Provide the (x, y) coordinate of the cell's center where the given text is located.  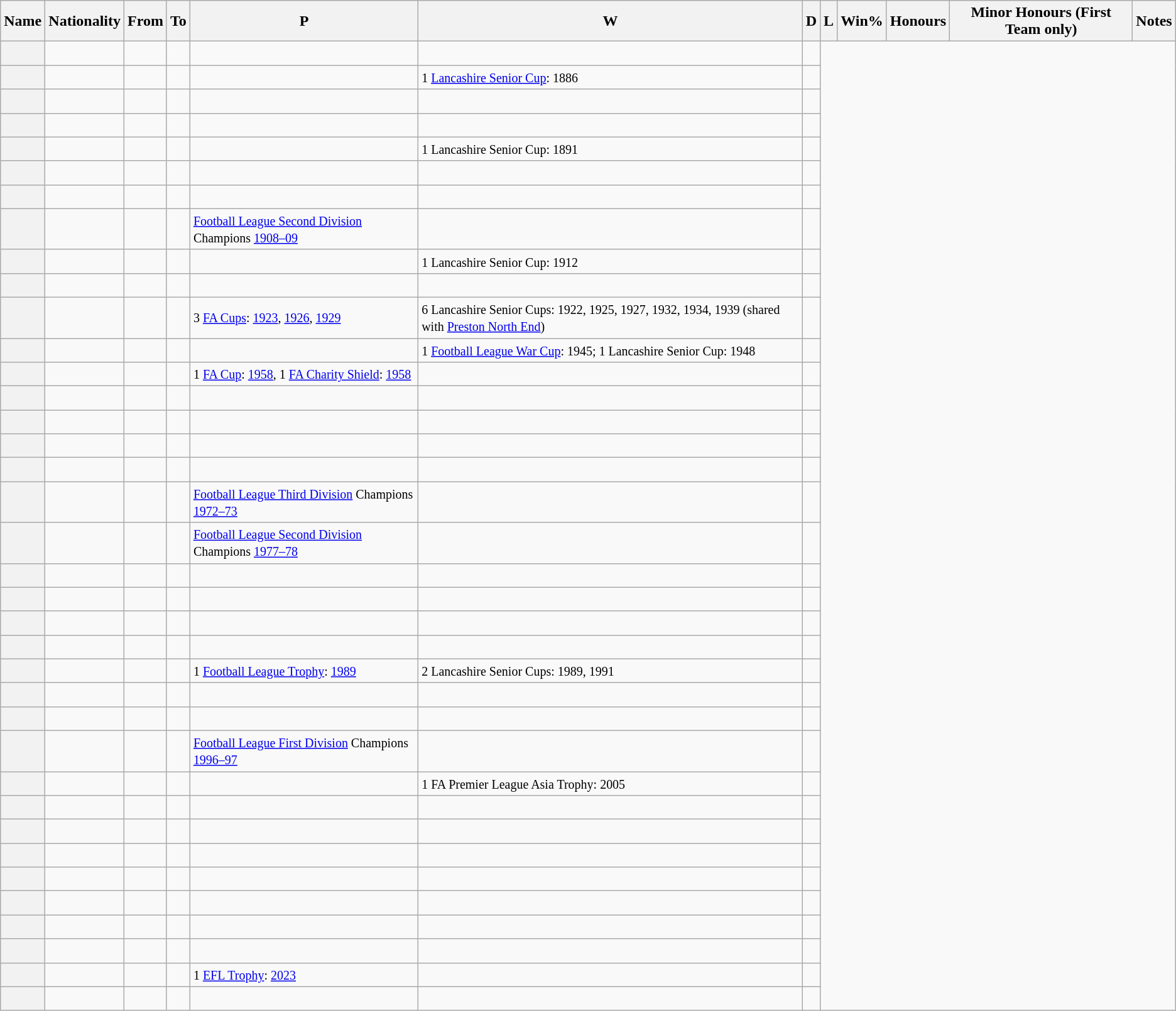
D (811, 21)
To (178, 21)
1 Lancashire Senior Cup: 1886 (611, 77)
2 Lancashire Senior Cups: 1989, 1991 (611, 671)
P (304, 21)
1 FA Premier League Asia Trophy: 2005 (611, 783)
1 Lancashire Senior Cup: 1912 (611, 261)
W (611, 21)
1 EFL Trophy: 2023 (304, 975)
Football League Third Division Champions 1972–73 (304, 502)
Football League Second Division Champions 1977–78 (304, 543)
1 FA Cup: 1958, 1 FA Charity Shield: 1958 (304, 374)
6 Lancashire Senior Cups: 1922, 1925, 1927, 1932, 1934, 1939 (shared with Preston North End) (611, 318)
1 Football League Trophy: 1989 (304, 671)
Name (23, 21)
Win% (862, 21)
1 Football League War Cup: 1945; 1 Lancashire Senior Cup: 1948 (611, 350)
Minor Honours (First Team only) (1042, 21)
L (829, 21)
Notes (1154, 21)
1 Lancashire Senior Cup: 1891 (611, 149)
Football League First Division Champions 1996–97 (304, 751)
Honours (918, 21)
From (146, 21)
Football League Second Division Champions 1908–09 (304, 229)
3 FA Cups: 1923, 1926, 1929 (304, 318)
Nationality (85, 21)
